Determine the [x, y] coordinate at the center of the cell enclosing the given text.  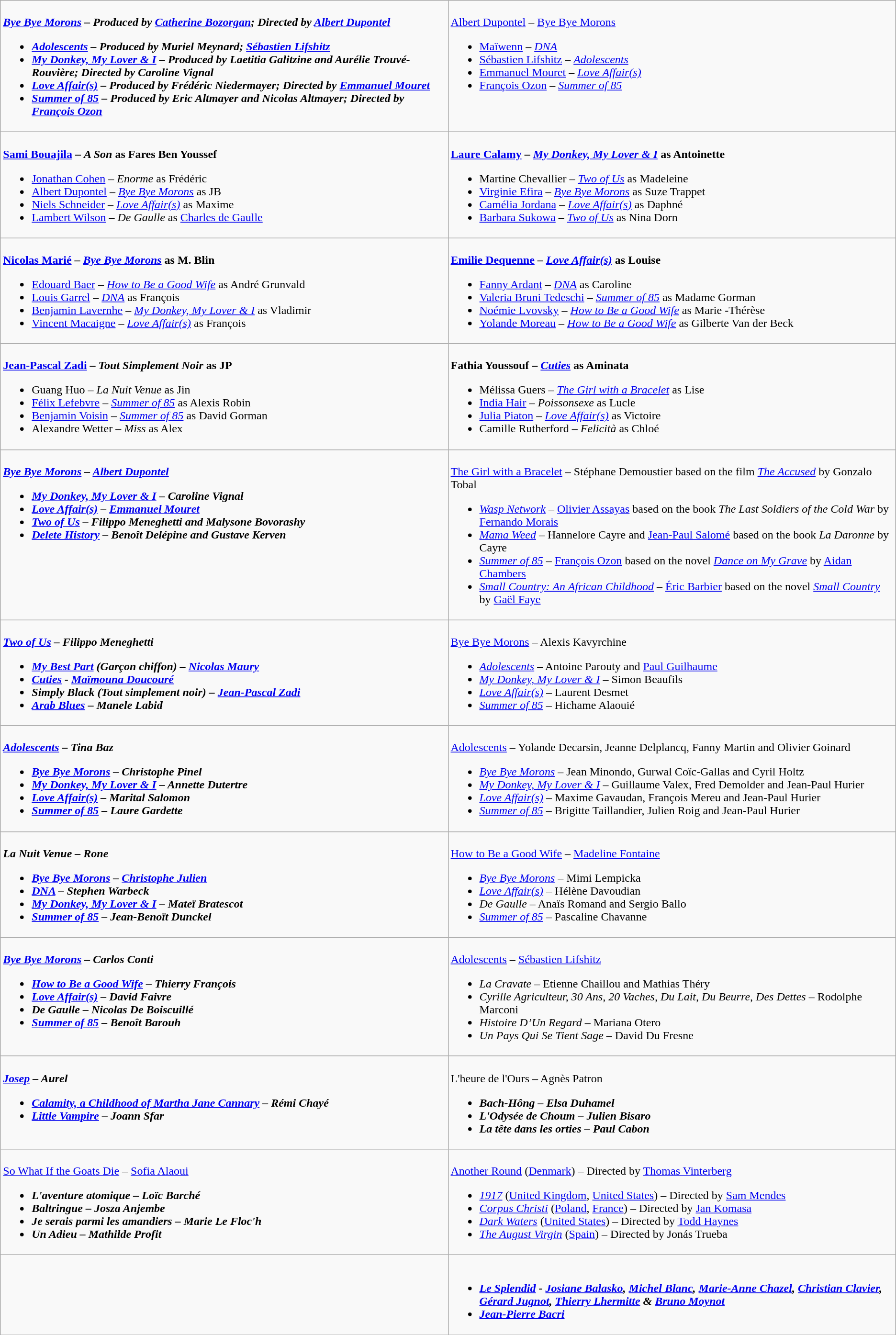
Albert Dupontel – Bye Bye MoronsMaïwenn – DNASébastien Lifshitz – AdolescentsEmmanuel Mouret – Love Affair(s)François Ozon – Summer of 85 [672, 66]
Le Splendid - Josiane Balasko, Michel Blanc, Marie-Anne Chazel, Christian Clavier, Gérard Jugnot, Thierry Lhermitte & Bruno MoynotJean-Pierre Bacri [672, 1294]
L'heure de l'Ours – Agnès PatronBach-Hông – Elsa DuhamelL'Odysée de Choum – Julien BisaroLa tête dans les orties – Paul Cabon [672, 1102]
Josep – AurelCalamity, a Childhood of Martha Jane Cannary – Rémi ChayéLittle Vampire – Joann Sfar [224, 1102]
